Determine the [X, Y] coordinate at the center of the cell enclosing the given text.  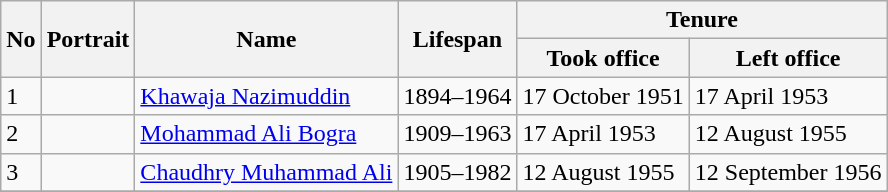
Took office [603, 58]
Chaudhry Muhammad Ali [266, 172]
Portrait [88, 39]
12 September 1956 [788, 172]
Lifespan [458, 39]
1894–1964 [458, 96]
1905–1982 [458, 172]
Khawaja Nazimuddin [266, 96]
Mohammad Ali Bogra [266, 134]
3 [21, 172]
1 [21, 96]
2 [21, 134]
1909–1963 [458, 134]
Tenure [702, 20]
Name [266, 39]
Left office [788, 58]
17 October 1951 [603, 96]
No [21, 39]
